Provide the (x, y) coordinate of the cell's center where the given text is located.  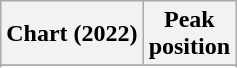
Chart (2022) (72, 34)
Peakposition (189, 34)
